Determine the (x, y) coordinate at the center of the cell enclosing the given text.  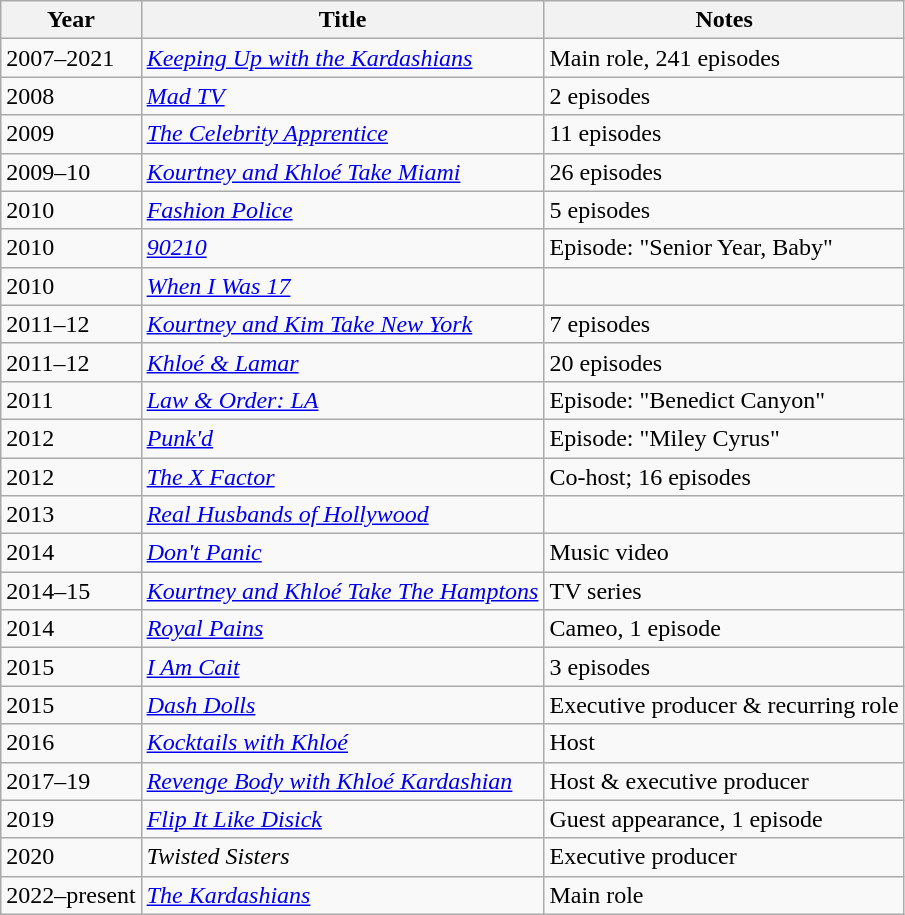
7 episodes (724, 324)
Twisted Sisters (342, 857)
2022–present (71, 895)
Episode: "Miley Cyrus" (724, 438)
2013 (71, 515)
Real Husbands of Hollywood (342, 515)
Episode: "Benedict Canyon" (724, 400)
2009 (71, 134)
Executive producer (724, 857)
Executive producer & recurring role (724, 705)
Mad TV (342, 96)
Main role (724, 895)
Kourtney and Kim Take New York (342, 324)
2019 (71, 819)
Royal Pains (342, 629)
2009–10 (71, 172)
The Celebrity Apprentice (342, 134)
Title (342, 20)
Khloé & Lamar (342, 362)
2011 (71, 400)
The X Factor (342, 477)
2017–19 (71, 781)
Don't Panic (342, 553)
2014–15 (71, 591)
Punk'd (342, 438)
Co-host; 16 episodes (724, 477)
Guest appearance, 1 episode (724, 819)
20 episodes (724, 362)
Music video (724, 553)
Law & Order: LA (342, 400)
Kocktails with Khloé (342, 743)
5 episodes (724, 210)
Host & executive producer (724, 781)
90210 (342, 248)
3 episodes (724, 667)
I Am Cait (342, 667)
TV series (724, 591)
Year (71, 20)
2 episodes (724, 96)
Keeping Up with the Kardashians (342, 58)
Dash Dolls (342, 705)
2020 (71, 857)
Cameo, 1 episode (724, 629)
Host (724, 743)
When I Was 17 (342, 286)
2008 (71, 96)
Kourtney and Khloé Take The Hamptons (342, 591)
Episode: "Senior Year, Baby" (724, 248)
Notes (724, 20)
26 episodes (724, 172)
11 episodes (724, 134)
Fashion Police (342, 210)
Main role, 241 episodes (724, 58)
2007–2021 (71, 58)
Kourtney and Khloé Take Miami (342, 172)
Flip It Like Disick (342, 819)
Revenge Body with Khloé Kardashian (342, 781)
2016 (71, 743)
The Kardashians (342, 895)
